Scan for the cell matching the given text and deliver its (X, Y) coordinate at center. 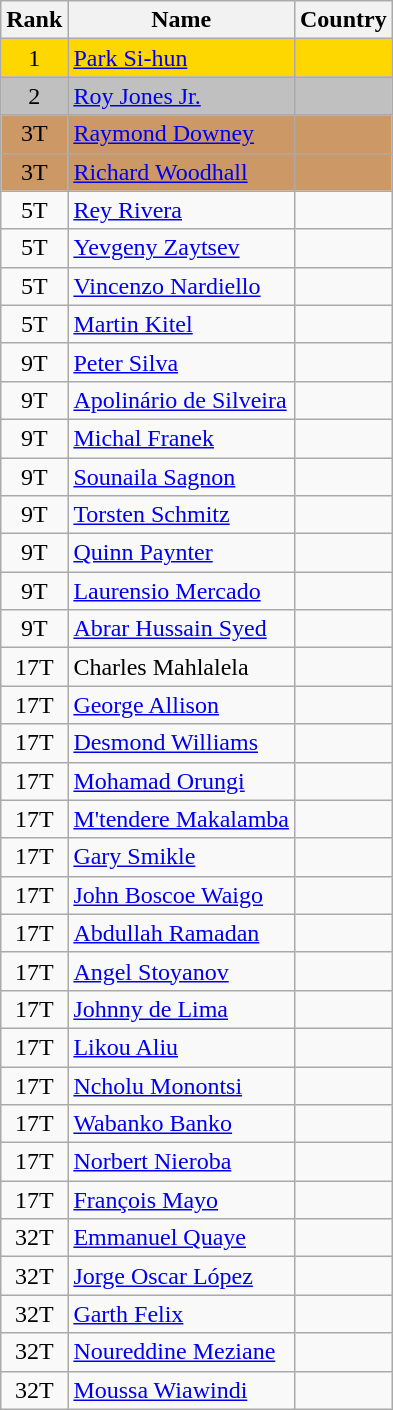
1 (34, 58)
Roy Jones Jr. (182, 96)
Charles Mahlalela (182, 667)
Raymond Downey (182, 134)
Quinn Paynter (182, 553)
Vincenzo Nardiello (182, 286)
Johnny de Lima (182, 1009)
Wabanko Banko (182, 1124)
Torsten Schmitz (182, 515)
Gary Smikle (182, 857)
Emmanuel Quaye (182, 1238)
Yevgeny Zaytsev (182, 248)
Norbert Nieroba (182, 1162)
Name (182, 20)
John Boscoe Waigo (182, 895)
Likou Aliu (182, 1047)
Moussa Wiawindi (182, 1390)
François Mayo (182, 1200)
Rank (34, 20)
Desmond Williams (182, 743)
Garth Felix (182, 1314)
2 (34, 96)
Abrar Hussain Syed (182, 629)
Martin Kitel (182, 324)
Angel Stoyanov (182, 971)
Richard Woodhall (182, 172)
Country (343, 20)
M'tendere Makalamba (182, 819)
Michal Franek (182, 438)
Rey Rivera (182, 210)
George Allison (182, 705)
Mohamad Orungi (182, 781)
Peter Silva (182, 362)
Laurensio Mercado (182, 591)
Apolinário de Silveira (182, 400)
Sounaila Sagnon (182, 477)
Jorge Oscar López (182, 1276)
Park Si-hun (182, 58)
Abdullah Ramadan (182, 933)
Ncholu Monontsi (182, 1085)
Noureddine Meziane (182, 1352)
